Pinpoint the cell where the given text exists, returning its [X, Y] midpoint coordinate. 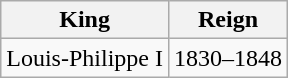
Reign [228, 20]
1830–1848 [228, 58]
Louis-Philippe I [85, 58]
King [85, 20]
